Scan for the cell matching the given text and deliver its [x, y] coordinate at center. 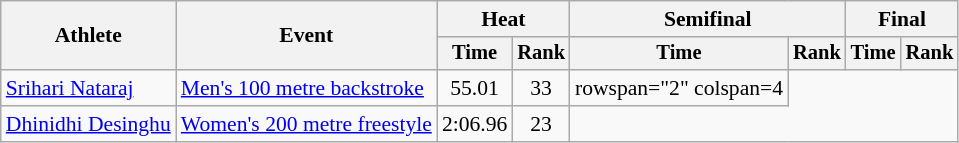
Semifinal [708, 19]
Dhinidhi Desinghu [88, 124]
Athlete [88, 36]
55.01 [474, 88]
23 [541, 124]
33 [541, 88]
2:06.96 [474, 124]
Srihari Nataraj [88, 88]
Heat [504, 19]
Event [306, 36]
Men's 100 metre backstroke [306, 88]
Women's 200 metre freestyle [306, 124]
rowspan="2" colspan=4 [679, 88]
Final [902, 19]
